Detect which cell encompasses the target text, then output its [x, y] center coordinate. 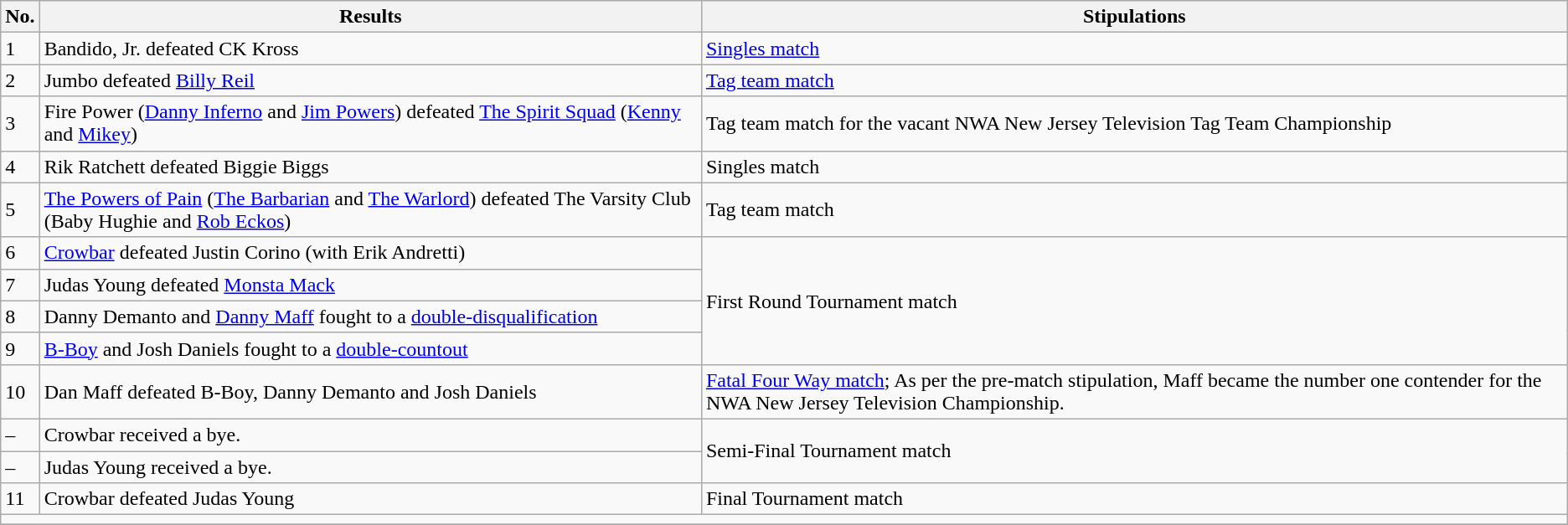
Judas Young received a bye. [370, 466]
Fire Power (Danny Inferno and Jim Powers) defeated The Spirit Squad (Kenny and Mikey) [370, 124]
Stipulations [1134, 17]
4 [20, 167]
Dan Maff defeated B-Boy, Danny Demanto and Josh Daniels [370, 392]
8 [20, 317]
Jumbo defeated Billy Reil [370, 80]
9 [20, 348]
Crowbar received a bye. [370, 435]
Tag team match for the vacant NWA New Jersey Television Tag Team Championship [1134, 124]
11 [20, 499]
Bandido, Jr. defeated CK Kross [370, 49]
First Round Tournament match [1134, 301]
Danny Demanto and Danny Maff fought to a double-disqualification [370, 317]
Crowbar defeated Justin Corino (with Erik Andretti) [370, 253]
Semi-Final Tournament match [1134, 450]
Fatal Four Way match; As per the pre-match stipulation, Maff became the number one contender for the NWA New Jersey Television Championship. [1134, 392]
7 [20, 285]
6 [20, 253]
The Powers of Pain (The Barbarian and The Warlord) defeated The Varsity Club (Baby Hughie and Rob Eckos) [370, 209]
Final Tournament match [1134, 499]
5 [20, 209]
Rik Ratchett defeated Biggie Biggs [370, 167]
Crowbar defeated Judas Young [370, 499]
Judas Young defeated Monsta Mack [370, 285]
Results [370, 17]
B-Boy and Josh Daniels fought to a double-countout [370, 348]
2 [20, 80]
10 [20, 392]
3 [20, 124]
1 [20, 49]
No. [20, 17]
